Scan for the cell matching the given text and deliver its (X, Y) coordinate at center. 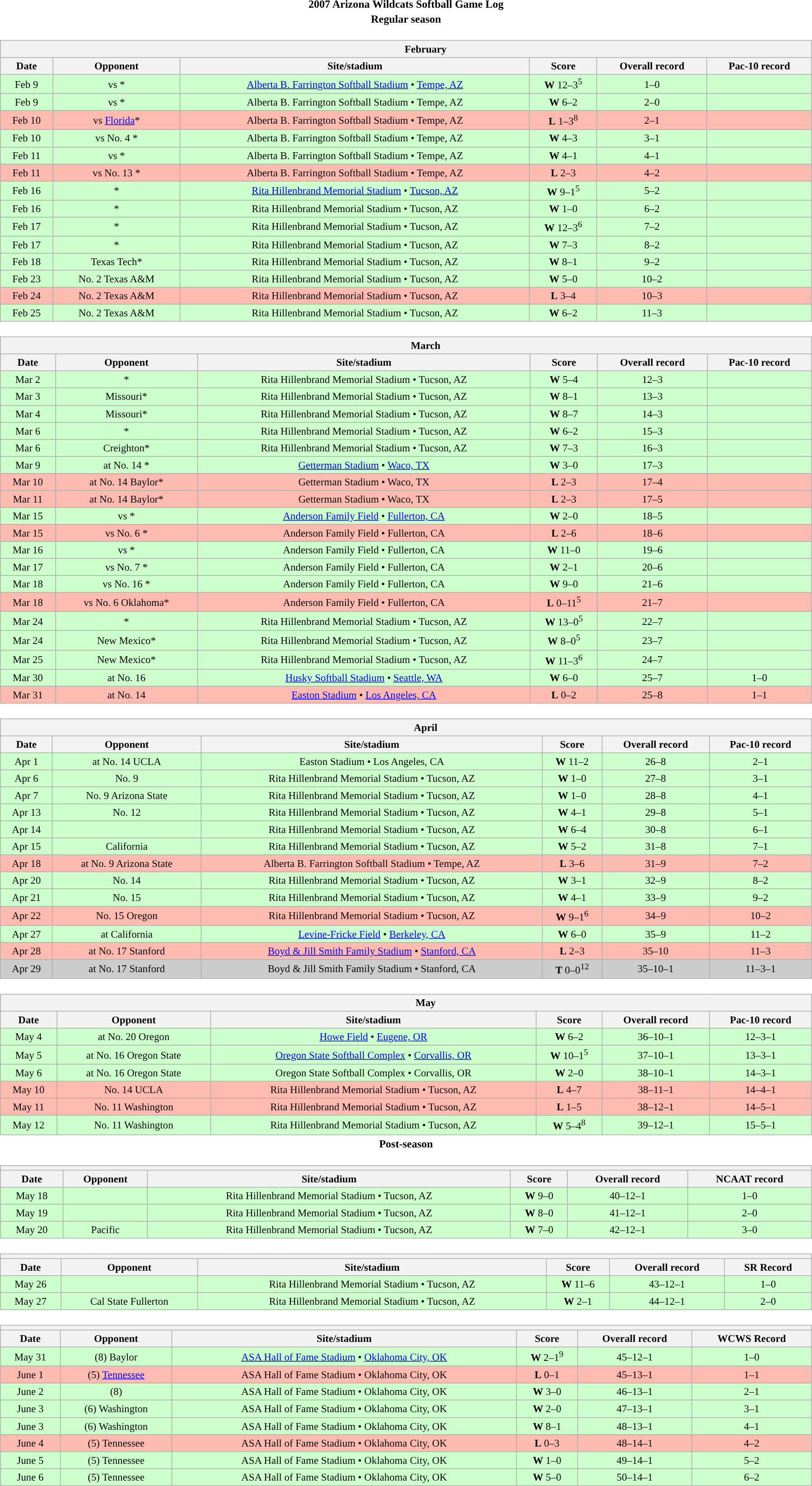
Apr 14 (26, 830)
May 20 (32, 1229)
at No. 14 UCLA (127, 761)
12–3 (652, 380)
6–1 (760, 830)
June 6 (30, 1477)
Apr 27 (26, 934)
May 4 (29, 1037)
June 4 (30, 1443)
14–3–1 (761, 1073)
45–13–1 (635, 1375)
No. 14 (127, 881)
42–12–1 (628, 1229)
Mar 17 (28, 567)
vs No. 7 * (126, 567)
W 9–15 (564, 190)
at No. 16 (126, 678)
W 11–0 (564, 550)
18–6 (652, 533)
W 2–19 (547, 1357)
13–3–1 (761, 1055)
19–6 (652, 550)
14–5–1 (761, 1107)
Feb 25 (27, 313)
40–12–1 (628, 1196)
L 3–4 (564, 296)
39–12–1 (656, 1125)
at No. 20 Oregon (133, 1037)
47–13–1 (635, 1409)
May (406, 1003)
Feb 18 (27, 262)
35–10–1 (655, 969)
27–8 (655, 779)
22–7 (652, 621)
11–2 (760, 934)
W 6–4 (572, 830)
25–7 (652, 678)
May 31 (30, 1357)
14–3 (652, 414)
May 19 (32, 1213)
15–3 (652, 431)
May 12 (29, 1125)
25–8 (652, 695)
26–8 (655, 761)
W 12–36 (564, 227)
28–8 (655, 795)
45–12–1 (635, 1357)
at California (127, 934)
vs No. 16 * (126, 584)
3–0 (749, 1229)
Mar 11 (28, 499)
vs Florida* (116, 120)
W 3–1 (572, 881)
May 27 (31, 1301)
L 0–3 (547, 1443)
21–6 (652, 584)
Apr 7 (26, 795)
Mar 30 (28, 678)
50–14–1 (635, 1477)
48–14–1 (635, 1443)
L 0–115 (564, 602)
W 4–3 (564, 138)
5–1 (760, 813)
L 3–6 (572, 864)
Apr 21 (26, 898)
May 10 (29, 1090)
Cal State Fullerton (129, 1301)
No. 15 (127, 898)
Mar 2 (28, 380)
Mar 10 (28, 482)
Feb 23 (27, 279)
49–14–1 (635, 1460)
Apr 28 (26, 951)
at No. 9 Arizona State (127, 864)
Levine-Fricke Field • Berkeley, CA (372, 934)
L 0–1 (547, 1375)
June 2 (30, 1392)
38–12–1 (656, 1107)
30–8 (655, 830)
June 5 (30, 1460)
W 8–0 (539, 1213)
33–9 (655, 898)
21–7 (652, 602)
W 11–36 (564, 659)
W 12–35 (564, 84)
16–3 (652, 448)
W 8–7 (564, 414)
California (127, 847)
February (406, 49)
No. 9 Arizona State (127, 795)
Texas Tech* (116, 262)
Apr 22 (26, 916)
Apr 20 (26, 881)
No. 9 (127, 779)
T 0–012 (572, 969)
41–12–1 (628, 1213)
Husky Softball Stadium • Seattle, WA (364, 678)
34–9 (655, 916)
23–7 (652, 640)
W 9–16 (572, 916)
Mar 16 (28, 550)
24–7 (652, 659)
36–10–1 (656, 1037)
31–8 (655, 847)
L 1–38 (564, 120)
Mar 25 (28, 659)
(8) (116, 1392)
May 18 (32, 1196)
44–12–1 (667, 1301)
17–5 (652, 499)
W 11–2 (572, 761)
vs No. 6 Oklahoma* (126, 602)
12–3–1 (761, 1037)
14–4–1 (761, 1090)
32–9 (655, 881)
NCAAT record (749, 1179)
No. 14 UCLA (133, 1090)
W 11–6 (578, 1284)
Apr 18 (26, 864)
W 13–05 (564, 621)
35–10 (655, 951)
20–6 (652, 567)
May 5 (29, 1055)
April (406, 727)
17–3 (652, 465)
vs No. 4 * (116, 138)
L 2–6 (564, 533)
May 6 (29, 1073)
18–5 (652, 516)
11–3–1 (760, 969)
43–12–1 (667, 1284)
38–10–1 (656, 1073)
No. 15 Oregon (127, 916)
7–1 (760, 847)
L 0–2 (564, 695)
10–3 (652, 296)
37–10–1 (656, 1055)
38–11–1 (656, 1090)
May 11 (29, 1107)
Mar 31 (28, 695)
Apr 6 (26, 779)
46–13–1 (635, 1392)
31–9 (655, 864)
vs No. 13 * (116, 173)
Feb 24 (27, 296)
SR Record (768, 1267)
13–3 (652, 397)
W 5–4 (564, 380)
March (406, 346)
W 5–48 (569, 1125)
Apr 15 (26, 847)
No. 12 (127, 813)
Apr 13 (26, 813)
June 1 (30, 1375)
Mar 4 (28, 414)
at No. 14 (126, 695)
Howe Field • Eugene, OR (373, 1037)
29–8 (655, 813)
Mar 3 (28, 397)
May 26 (31, 1284)
WCWS Record (751, 1339)
W 7–0 (539, 1229)
L 1–5 (569, 1107)
(8) Baylor (116, 1357)
W 8–05 (564, 640)
Creighton* (126, 448)
15–5–1 (761, 1125)
Mar 9 (28, 465)
Apr 1 (26, 761)
48–13–1 (635, 1426)
at No. 14 * (126, 465)
W 5–2 (572, 847)
Apr 29 (26, 969)
35–9 (655, 934)
L 4–7 (569, 1090)
17–4 (652, 482)
Pacific (106, 1229)
W 10–15 (569, 1055)
vs No. 6 * (126, 533)
